Detect which cell encompasses the target text, then output its (X, Y) center coordinate. 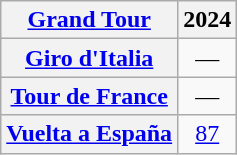
Vuelta a España (90, 134)
87 (208, 134)
2024 (208, 20)
Tour de France (90, 96)
Grand Tour (90, 20)
Giro d'Italia (90, 58)
